Capture the cell that displays the provided text and extract its (X, Y) central coordinate. 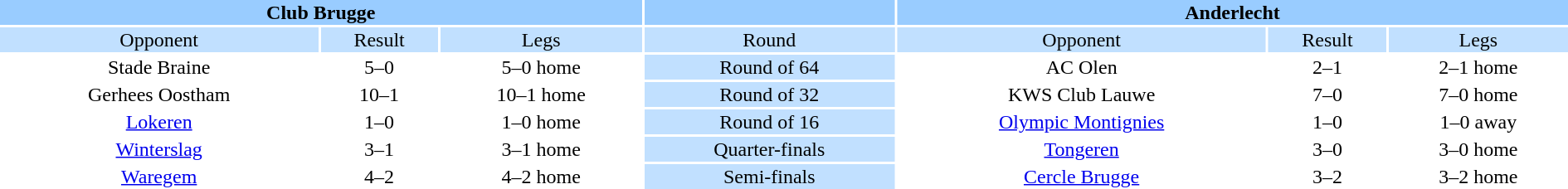
Gerhees Oostham (159, 94)
3–2 (1327, 177)
Round of 64 (769, 67)
Cercle Brugge (1082, 177)
Waregem (159, 177)
Anderlecht (1233, 12)
5–0 home (541, 67)
Round of 16 (769, 122)
AC Olen (1082, 67)
3–1 (378, 149)
Round of 32 (769, 94)
3–0 home (1478, 149)
Quarter-finals (769, 149)
Semi-finals (769, 177)
Round (769, 40)
Tongeren (1082, 149)
2–1 home (1478, 67)
7–0 (1327, 94)
7–0 home (1478, 94)
Olympic Montignies (1082, 122)
10–1 home (541, 94)
5–0 (378, 67)
3–0 (1327, 149)
3–2 home (1478, 177)
Lokeren (159, 122)
1–0 away (1478, 122)
4–2 (378, 177)
Stade Braine (159, 67)
1–0 home (541, 122)
3–1 home (541, 149)
Club Brugge (320, 12)
10–1 (378, 94)
4–2 home (541, 177)
2–1 (1327, 67)
KWS Club Lauwe (1082, 94)
Winterslag (159, 149)
